Locate the cell with the specified text and output its (X, Y) center coordinate. 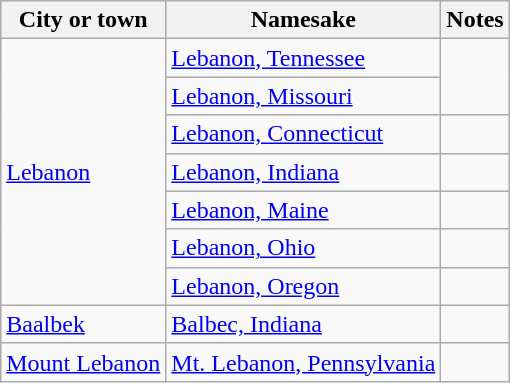
Lebanon, Missouri (304, 96)
Baalbek (84, 324)
Namesake (304, 20)
Balbec, Indiana (304, 324)
Lebanon, Tennessee (304, 58)
Lebanon, Connecticut (304, 134)
Lebanon (84, 172)
Mt. Lebanon, Pennsylvania (304, 362)
Lebanon, Indiana (304, 172)
Lebanon, Ohio (304, 248)
Mount Lebanon (84, 362)
Lebanon, Oregon (304, 286)
Lebanon, Maine (304, 210)
City or town (84, 20)
Notes (475, 20)
